Search for the cell housing the specified text and yield its [x, y] center coordinate. 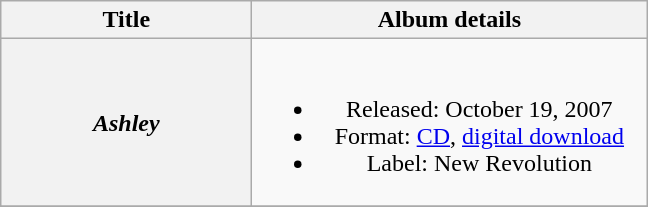
Title [126, 20]
Album details [450, 20]
Ashley [126, 122]
Released: October 19, 2007Format: CD, digital downloadLabel: New Revolution [450, 122]
